Find where the given text appears and provide that cell's center as (X, Y) coordinate. 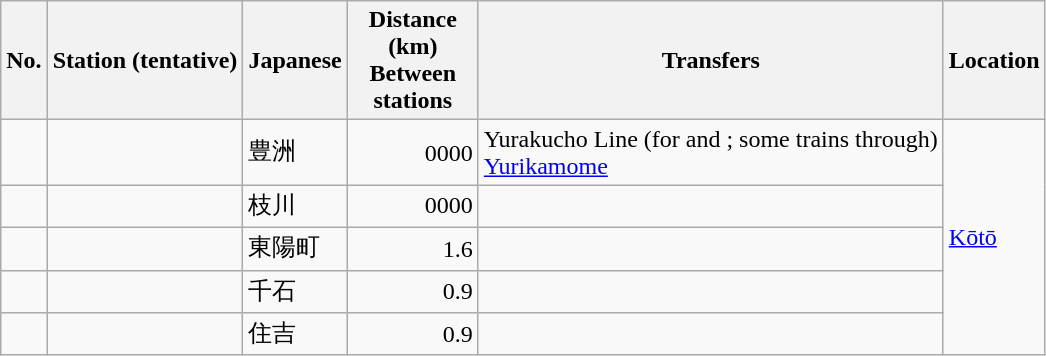
豊洲 (295, 152)
Location (994, 60)
Distance (km) Betweenstations (412, 60)
住吉 (295, 334)
Station (tentative) (145, 60)
東陽町 (295, 248)
Yurakucho Line (for and ; some trains through) Yurikamome (710, 152)
千石 (295, 292)
Transfers (710, 60)
Japanese (295, 60)
Kōtō (994, 238)
枝川 (295, 206)
No. (24, 60)
1.6 (412, 248)
